Return [X, Y] of the center of cell containing provided text 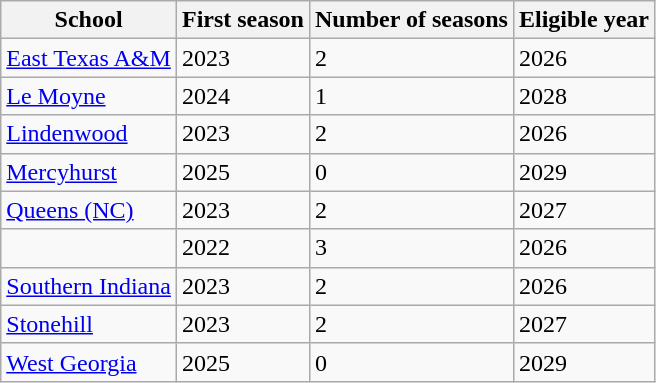
Le Moyne [89, 96]
3 [411, 248]
School [89, 20]
Stonehill [89, 324]
Number of seasons [411, 20]
1 [411, 96]
West Georgia [89, 362]
East Texas A&M [89, 58]
Eligible year [584, 20]
Southern Indiana [89, 286]
Queens (NC) [89, 210]
2024 [242, 96]
Lindenwood [89, 134]
First season [242, 20]
2028 [584, 96]
Mercyhurst [89, 172]
2022 [242, 248]
